Detect which cell encompasses the target text, then output its (X, Y) center coordinate. 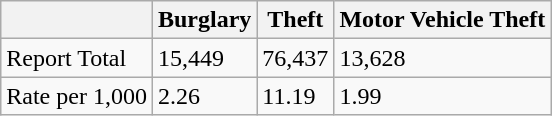
Rate per 1,000 (77, 96)
2.26 (204, 96)
1.99 (442, 96)
Motor Vehicle Theft (442, 20)
Theft (296, 20)
Report Total (77, 58)
76,437 (296, 58)
13,628 (442, 58)
Burglary (204, 20)
11.19 (296, 96)
15,449 (204, 58)
